Output the [X, Y] coordinate of the center of the cell containing the given text.  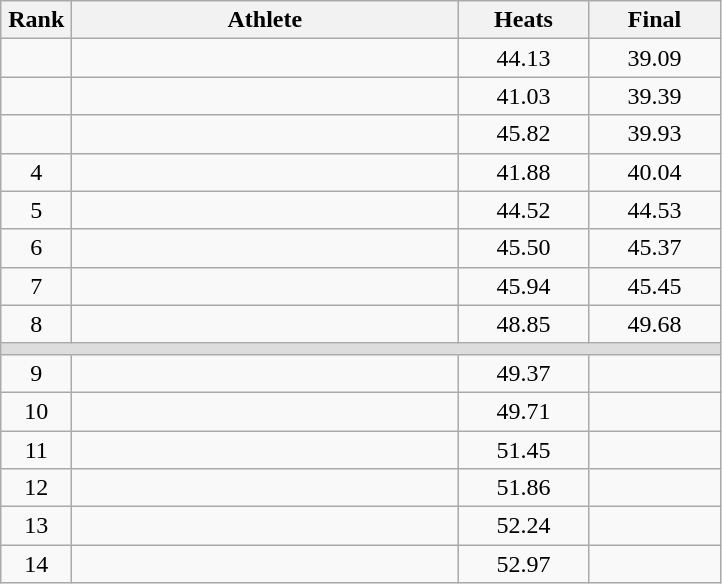
52.24 [524, 526]
45.50 [524, 248]
Athlete [265, 20]
14 [36, 564]
10 [36, 411]
39.09 [654, 58]
45.45 [654, 286]
41.03 [524, 96]
48.85 [524, 324]
Heats [524, 20]
44.13 [524, 58]
Final [654, 20]
44.53 [654, 210]
49.37 [524, 373]
52.97 [524, 564]
6 [36, 248]
39.93 [654, 134]
9 [36, 373]
13 [36, 526]
Rank [36, 20]
40.04 [654, 172]
49.68 [654, 324]
45.82 [524, 134]
12 [36, 488]
49.71 [524, 411]
51.86 [524, 488]
5 [36, 210]
8 [36, 324]
45.37 [654, 248]
45.94 [524, 286]
11 [36, 449]
7 [36, 286]
4 [36, 172]
44.52 [524, 210]
39.39 [654, 96]
41.88 [524, 172]
51.45 [524, 449]
